From the cell containing the given text, extract its center point as (x, y) coordinate. 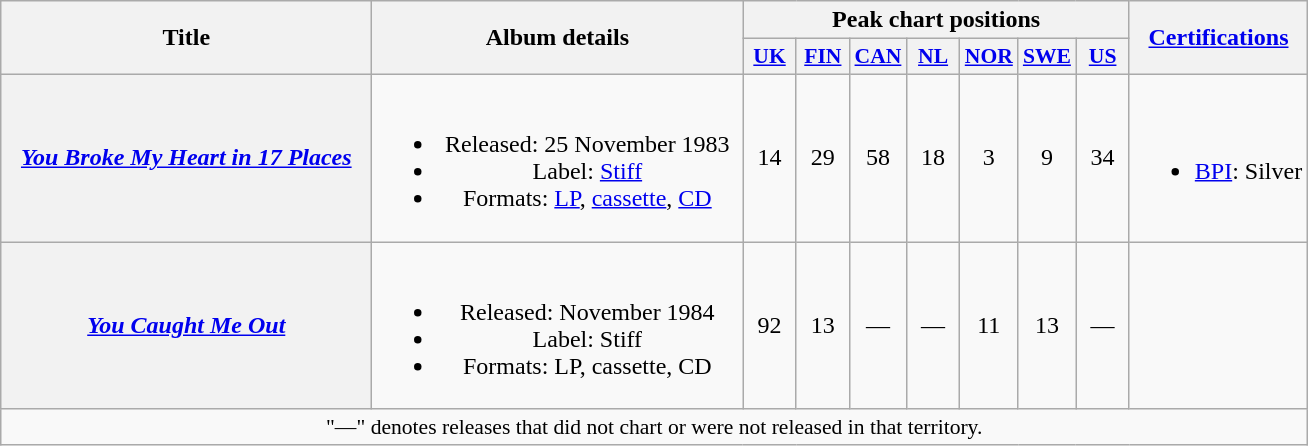
US (1102, 57)
BPI: Silver (1218, 158)
Released: 25 November 1983Label: StiffFormats: LP, cassette, CD (558, 158)
Certifications (1218, 38)
Peak chart positions (936, 20)
14 (770, 158)
CAN (878, 57)
92 (770, 326)
You Broke My Heart in 17 Places (186, 158)
NL (932, 57)
SWE (1047, 57)
9 (1047, 158)
UK (770, 57)
NOR (989, 57)
34 (1102, 158)
FIN (822, 57)
29 (822, 158)
Released: November 1984Label: StiffFormats: LP, cassette, CD (558, 326)
18 (932, 158)
Album details (558, 38)
58 (878, 158)
Title (186, 38)
You Caught Me Out (186, 326)
11 (989, 326)
3 (989, 158)
"—" denotes releases that did not chart or were not released in that territory. (654, 427)
